Pinpoint the cell where the given text exists, returning its [x, y] midpoint coordinate. 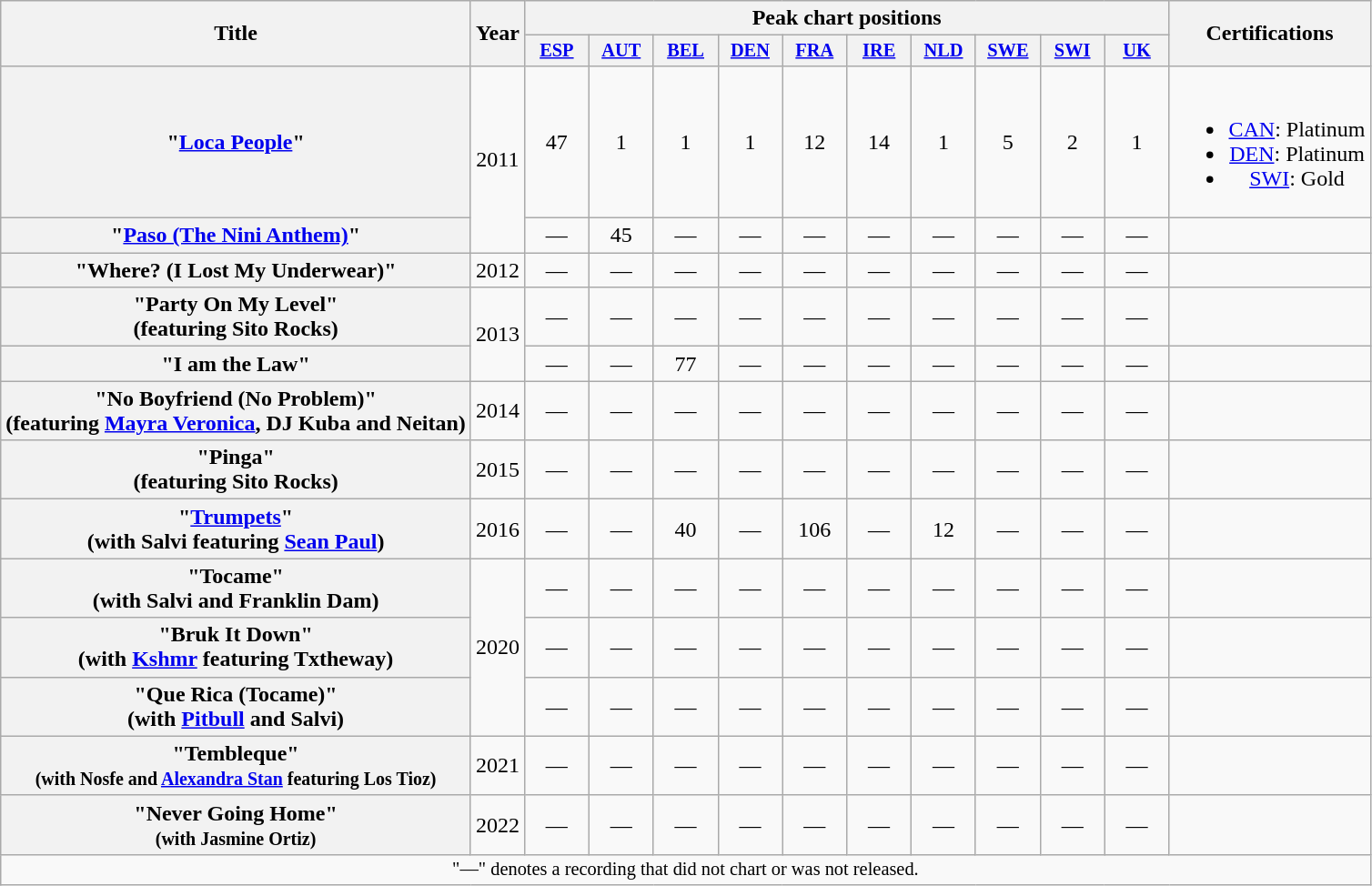
FRA [815, 51]
"Paso (The Nini Anthem)" [237, 236]
ESP [557, 51]
2021 [497, 766]
"—" denotes a recording that did not chart or was not released. [686, 870]
SWI [1072, 51]
Title [237, 34]
"Loca People" [237, 142]
106 [815, 529]
BEL [686, 51]
45 [620, 236]
2016 [497, 529]
40 [686, 529]
47 [557, 142]
DEN [750, 51]
"Trumpets"(with Salvi featuring Sean Paul) [237, 529]
"Pinga"(featuring Sito Rocks) [237, 469]
2022 [497, 824]
"Tocame"(with Salvi and Franklin Dam) [237, 588]
NLD [944, 51]
Certifications [1270, 34]
2012 [497, 270]
"Where? (I Lost My Underwear)" [237, 270]
"I am the Law" [237, 364]
5 [1008, 142]
14 [879, 142]
"Bruk It Down" (with Kshmr featuring Txtheway) [237, 648]
CAN: PlatinumDEN: PlatinumSWI: Gold [1270, 142]
"No Boyfriend (No Problem)"(featuring Mayra Veronica, DJ Kuba and Neitan) [237, 411]
AUT [620, 51]
77 [686, 364]
"Never Going Home"(with Jasmine Ortiz) [237, 824]
SWE [1008, 51]
"Party On My Level"(featuring Sito Rocks) [237, 317]
2020 [497, 648]
Peak chart positions [846, 18]
UK [1137, 51]
2011 [497, 158]
"Que Rica (Tocame)"(with Pitbull and Salvi) [237, 706]
2013 [497, 335]
"Tembleque"(with Nosfe and Alexandra Stan featuring Los Tioz) [237, 766]
Year [497, 34]
2014 [497, 411]
IRE [879, 51]
2 [1072, 142]
2015 [497, 469]
